Pinpoint the cell where the given text exists, returning its (X, Y) midpoint coordinate. 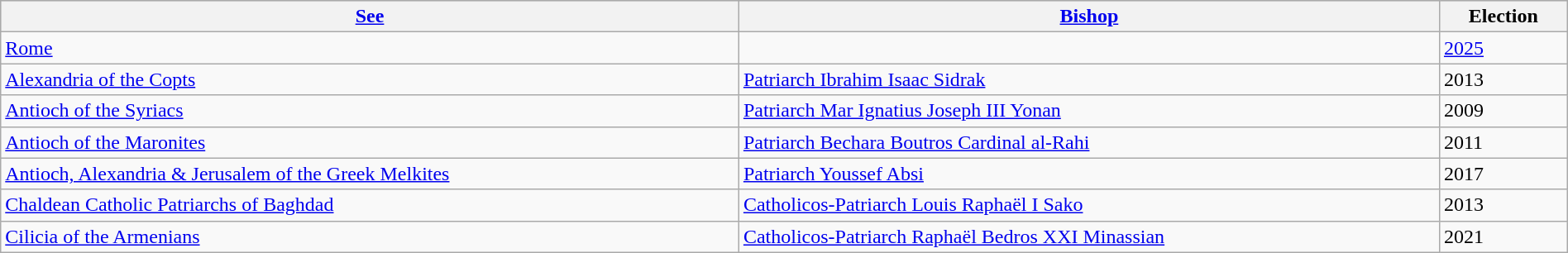
Alexandria of the Copts (370, 79)
Bishop (1088, 17)
Patriarch Bechara Boutros Cardinal al-Rahi (1088, 142)
Election (1503, 17)
Antioch of the Maronites (370, 142)
2011 (1503, 142)
Patriarch Ibrahim Isaac Sidrak (1088, 79)
Chaldean Catholic Patriarchs of Baghdad (370, 205)
2021 (1503, 236)
Rome (370, 48)
Catholicos-Patriarch Raphaël Bedros XXI Minassian (1088, 236)
Patriarch Youssef Absi (1088, 174)
Cilicia of the Armenians (370, 236)
2009 (1503, 111)
See (370, 17)
Catholicos-Patriarch Louis Raphaël I Sako (1088, 205)
2017 (1503, 174)
Antioch, Alexandria & Jerusalem of the Greek Melkites (370, 174)
Patriarch Mar Ignatius Joseph III Yonan (1088, 111)
2025 (1503, 48)
Antioch of the Syriacs (370, 111)
